Pinpoint the cell where the given text exists, returning its [X, Y] midpoint coordinate. 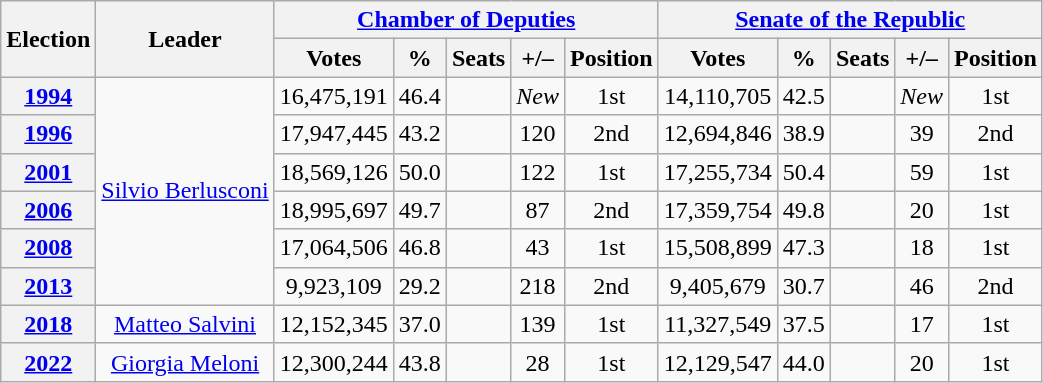
49.7 [420, 210]
2013 [48, 286]
42.5 [804, 96]
12,129,547 [718, 362]
18,569,126 [334, 172]
Leader [185, 39]
16,475,191 [334, 96]
50.4 [804, 172]
2018 [48, 324]
Election [48, 39]
17,359,754 [718, 210]
43.2 [420, 134]
43.8 [420, 362]
122 [538, 172]
12,300,244 [334, 362]
87 [538, 210]
46.8 [420, 248]
39 [922, 134]
18 [922, 248]
12,152,345 [334, 324]
Matteo Salvini [185, 324]
139 [538, 324]
17,947,445 [334, 134]
38.9 [804, 134]
28 [538, 362]
30.7 [804, 286]
Chamber of Deputies [466, 20]
12,694,846 [718, 134]
11,327,549 [718, 324]
50.0 [420, 172]
1994 [48, 96]
46.4 [420, 96]
37.5 [804, 324]
17,064,506 [334, 248]
46 [922, 286]
49.8 [804, 210]
218 [538, 286]
Giorgia Meloni [185, 362]
9,923,109 [334, 286]
59 [922, 172]
47.3 [804, 248]
18,995,697 [334, 210]
2001 [48, 172]
Silvio Berlusconi [185, 191]
37.0 [420, 324]
2008 [48, 248]
15,508,899 [718, 248]
1996 [48, 134]
17 [922, 324]
44.0 [804, 362]
120 [538, 134]
2006 [48, 210]
Senate of the Republic [850, 20]
17,255,734 [718, 172]
2022 [48, 362]
43 [538, 248]
29.2 [420, 286]
9,405,679 [718, 286]
14,110,705 [718, 96]
